From the cell containing the given text, extract its center point as (X, Y) coordinate. 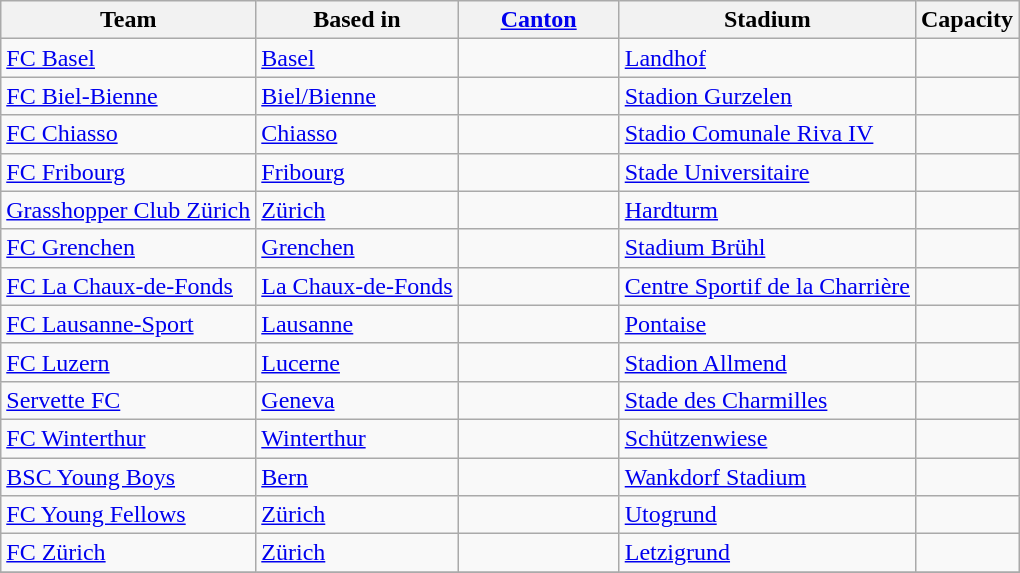
FC Zürich (128, 553)
Basel (357, 58)
Based in (357, 20)
FC La Chaux-de-Fonds (128, 286)
FC Basel (128, 58)
Centre Sportif de la Charrière (767, 286)
Stadium (767, 20)
Hardturm (767, 210)
Team (128, 20)
Stadium Brühl (767, 248)
Servette FC (128, 400)
FC Winterthur (128, 438)
FC Biel-Bienne (128, 96)
Winterthur (357, 438)
FC Luzern (128, 362)
Lucerne (357, 362)
FC Lausanne-Sport (128, 324)
Bern (357, 477)
Biel/Bienne (357, 96)
Canton (538, 20)
Chiasso (357, 134)
Grasshopper Club Zürich (128, 210)
BSC Young Boys (128, 477)
Stade des Charmilles (767, 400)
La Chaux-de-Fonds (357, 286)
Stadion Gurzelen (767, 96)
Stadio Comunale Riva IV (767, 134)
Stade Universitaire (767, 172)
Letzigrund (767, 553)
FC Fribourg (128, 172)
Geneva (357, 400)
Lausanne (357, 324)
Utogrund (767, 515)
Grenchen (357, 248)
Stadion Allmend (767, 362)
Capacity (966, 20)
Landhof (767, 58)
Schützenwiese (767, 438)
FC Young Fellows (128, 515)
Pontaise (767, 324)
FC Grenchen (128, 248)
Wankdorf Stadium (767, 477)
FC Chiasso (128, 134)
Fribourg (357, 172)
